Find where the given text appears and provide that cell's center as [X, Y] coordinate. 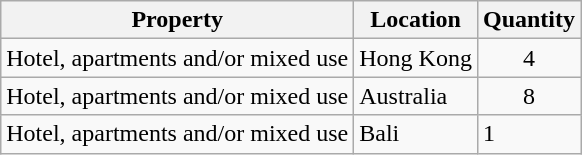
1 [528, 134]
Property [178, 20]
Quantity [528, 20]
Location [416, 20]
Australia [416, 96]
Hong Kong [416, 58]
4 [528, 58]
8 [528, 96]
Bali [416, 134]
